Determine the (x, y) coordinate at the center of the cell enclosing the given text.  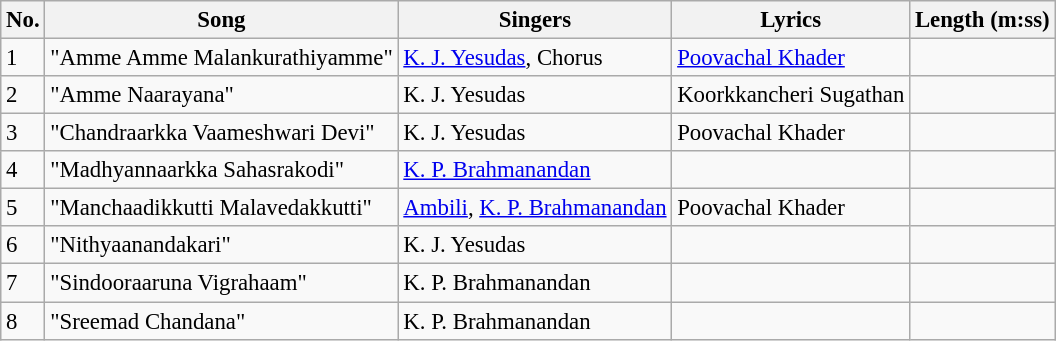
"Sreemad Chandana" (222, 321)
2 (23, 95)
"Amme Amme Malankurathiyamme" (222, 58)
Song (222, 20)
"Sindooraaruna Vigrahaam" (222, 283)
Koorkkancheri Sugathan (791, 95)
Lyrics (791, 20)
7 (23, 283)
Length (m:ss) (982, 20)
"Manchaadikkutti Malavedakkutti" (222, 208)
"Nithyaanandakari" (222, 245)
3 (23, 133)
Ambili, K. P. Brahmanandan (535, 208)
5 (23, 208)
Singers (535, 20)
"Madhyannaarkka Sahasrakodi" (222, 170)
No. (23, 20)
1 (23, 58)
K. J. Yesudas, Chorus (535, 58)
"Chandraarkka Vaameshwari Devi" (222, 133)
"Amme Naarayana" (222, 95)
6 (23, 245)
8 (23, 321)
4 (23, 170)
